For the text-containing cell, return its midpoint in [X, Y] coordinate format. 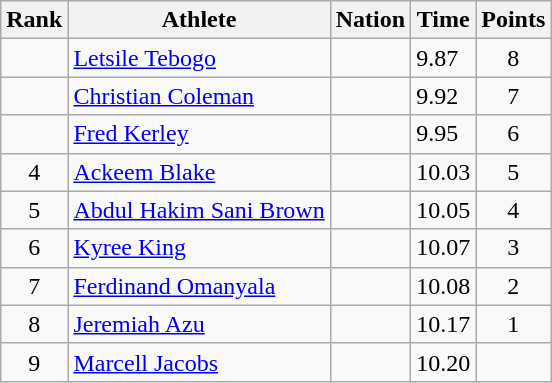
Christian Coleman [199, 96]
Letsile Tebogo [199, 58]
9.92 [444, 96]
Fred Kerley [199, 134]
10.07 [444, 248]
Jeremiah Azu [199, 324]
Points [514, 20]
Nation [370, 20]
Kyree King [199, 248]
Marcell Jacobs [199, 362]
3 [514, 248]
Abdul Hakim Sani Brown [199, 210]
Ferdinand Omanyala [199, 286]
2 [514, 286]
10.05 [444, 210]
10.20 [444, 362]
Ackeem Blake [199, 172]
1 [514, 324]
9.87 [444, 58]
10.03 [444, 172]
Time [444, 20]
Athlete [199, 20]
9 [34, 362]
10.17 [444, 324]
10.08 [444, 286]
9.95 [444, 134]
Rank [34, 20]
